For the text-containing cell, return its midpoint in [X, Y] coordinate format. 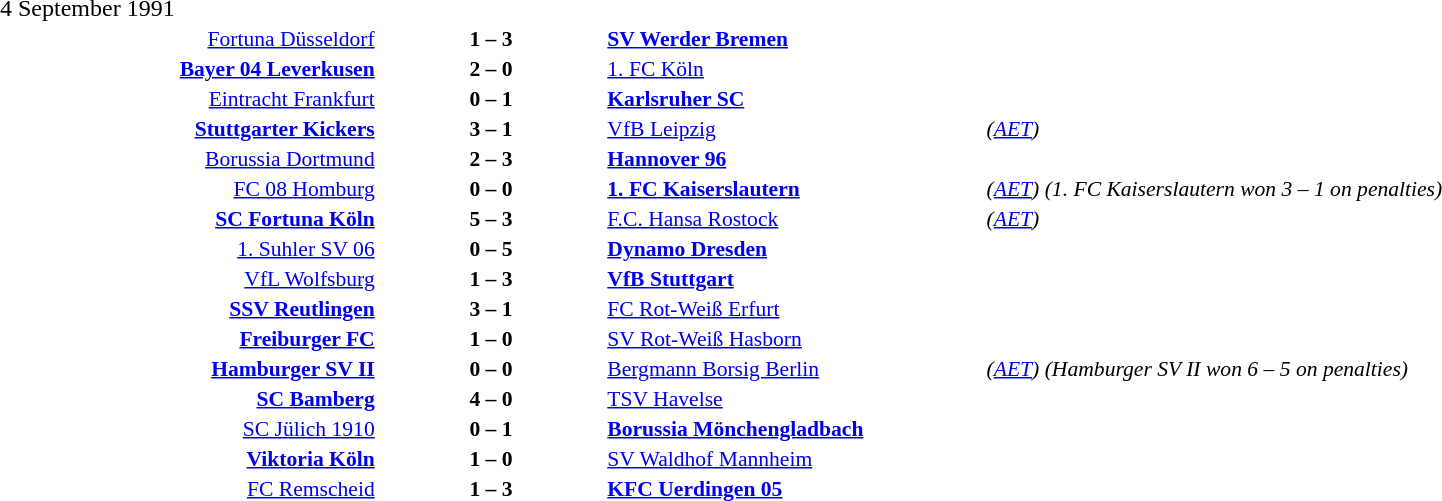
1. FC Köln [795, 68]
Borussia Mönchengladbach [795, 428]
Hannover 96 [795, 158]
1. FC Kaiserslautern [795, 188]
Dynamo Dresden [795, 248]
0 – 5 [492, 248]
4 – 0 [492, 398]
5 – 3 [492, 218]
SV Werder Bremen [795, 38]
FC Rot-Weiß Erfurt [795, 308]
TSV Havelse [795, 398]
VfB Leipzig [795, 128]
Bergmann Borsig Berlin [795, 368]
F.C. Hansa Rostock [795, 218]
SV Rot-Weiß Hasborn [795, 338]
2 – 0 [492, 68]
2 – 3 [492, 158]
Karlsruher SC [795, 98]
SV Waldhof Mannheim [795, 458]
VfB Stuttgart [795, 278]
